Return the [X, Y] coordinate for the center point of the cell that contains the specified text.  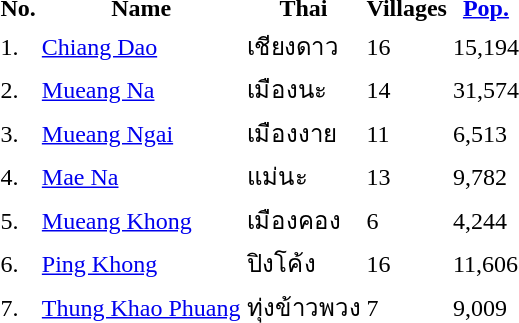
Mueang Ngai [141, 133]
Mae Na [141, 176]
11 [406, 133]
แม่นะ [304, 176]
Mueang Khong [141, 220]
เมืองนะ [304, 90]
6 [406, 220]
ปิงโค้ง [304, 264]
13 [406, 176]
เมืองงาย [304, 133]
Chiang Dao [141, 46]
14 [406, 90]
เมืองคอง [304, 220]
เชียงดาว [304, 46]
Ping Khong [141, 264]
Mueang Na [141, 90]
